Pinpoint the cell where the given text exists, returning its (x, y) midpoint coordinate. 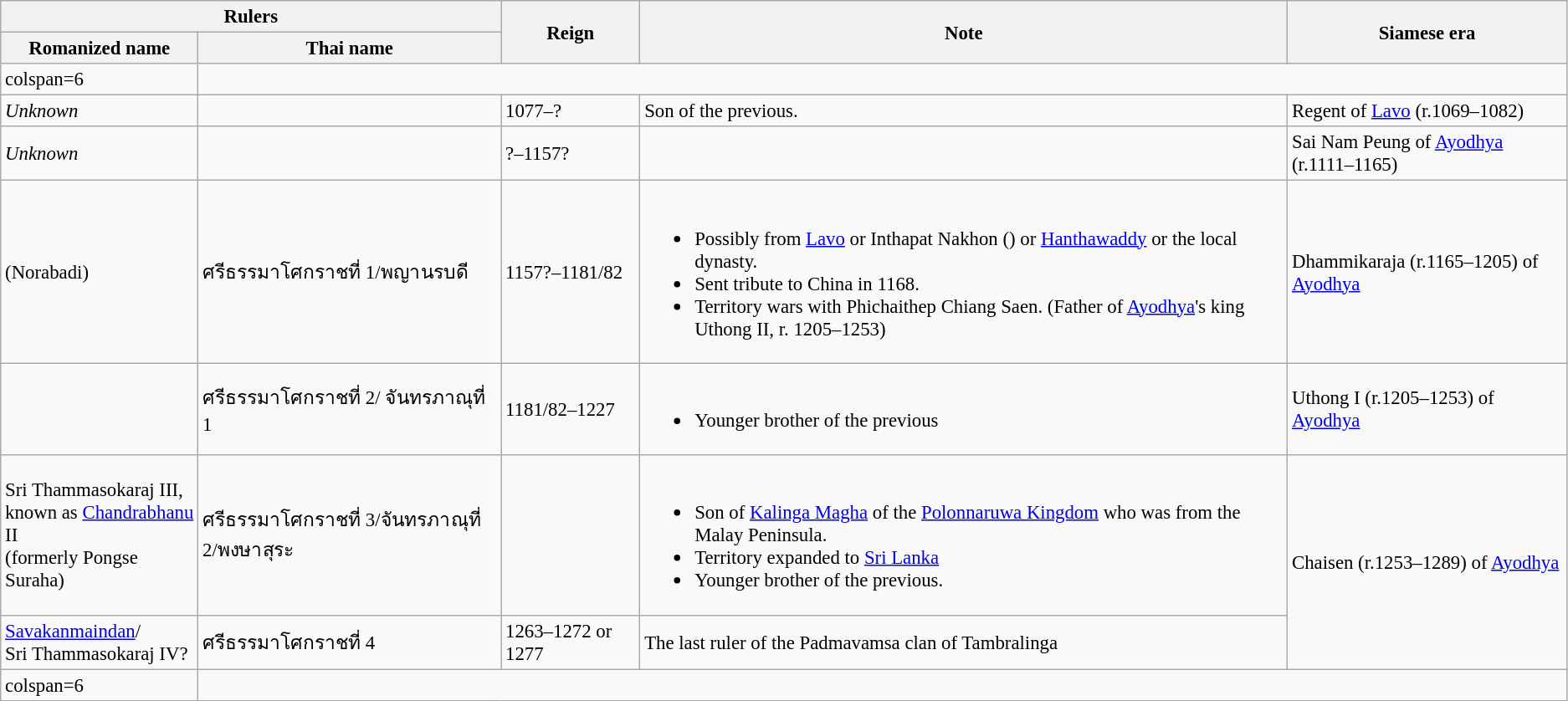
Chaisen (r.1253–1289) of Ayodhya (1427, 562)
Dhammikaraja (r.1165–1205) of Ayodhya (1427, 272)
ศรีธรรมาโศกราชที่ 1/พญานรบดี (350, 272)
1077–? (571, 111)
Savakanmaindan/Sri Thammasokaraj IV? (100, 642)
1157?–1181/82 (571, 272)
Note (964, 32)
1263–1272 or 1277 (571, 642)
Reign (571, 32)
Son of Kalinga Magha of the Polonnaruwa Kingdom who was from the Malay Peninsula.Territory expanded to Sri LankaYounger brother of the previous. (964, 535)
ศรีธรรมาโศกราชที่ 2/ จันทรภาณุที่ 1 (350, 409)
ศรีธรรมาโศกราชที่ 4 (350, 642)
ศรีธรรมาโศกราชที่ 3/จันทรภาณุที่ 2/พงษาสุระ (350, 535)
Romanized name (100, 49)
Thai name (350, 49)
Rulers (251, 17)
?–1157? (571, 154)
1181/82–1227 (571, 409)
Sri Thammasokaraj III,known as Chandrabhanu II(formerly Pongse Suraha) (100, 535)
Sai Nam Peung of Ayodhya (r.1111–1165) (1427, 154)
Son of the previous. (964, 111)
(Norabadi) (100, 272)
The last ruler of the Padmavamsa clan of Tambralinga (964, 642)
Uthong I (r.1205–1253) of Ayodhya (1427, 409)
Regent of Lavo (r.1069–1082) (1427, 111)
Younger brother of the previous (964, 409)
Siamese era (1427, 32)
